Pinpoint the cell where the given text exists, returning its [X, Y] midpoint coordinate. 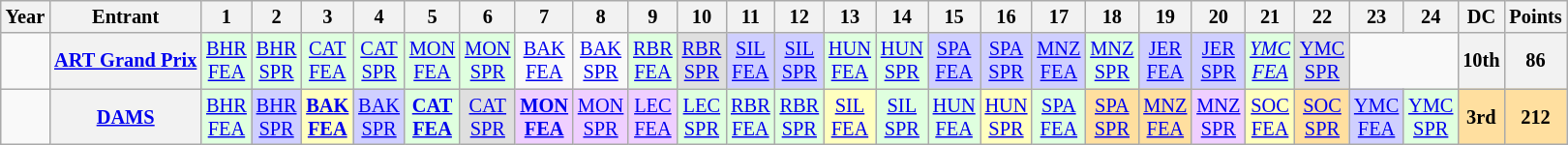
4 [379, 16]
17 [1059, 16]
SOCSPR [1322, 117]
24 [1431, 16]
SOCFEA [1270, 117]
2 [277, 16]
Year [25, 16]
212 [1535, 117]
22 [1322, 16]
DAMS [126, 117]
JERFEA [1165, 61]
10th [1481, 61]
LECSPR [702, 117]
21 [1270, 16]
Points [1535, 16]
7 [544, 16]
JERSPR [1218, 61]
12 [799, 16]
16 [1007, 16]
19 [1165, 16]
DC [1481, 16]
8 [600, 16]
18 [1111, 16]
Entrant [126, 16]
ART Grand Prix [126, 61]
6 [488, 16]
20 [1218, 16]
15 [954, 16]
86 [1535, 61]
LECFEA [652, 117]
23 [1376, 16]
3 [327, 16]
10 [702, 16]
5 [432, 16]
1 [226, 16]
14 [902, 16]
13 [850, 16]
3rd [1481, 117]
11 [750, 16]
9 [652, 16]
